Identify which cell holds the provided text, then report its (X, Y) central coordinate. 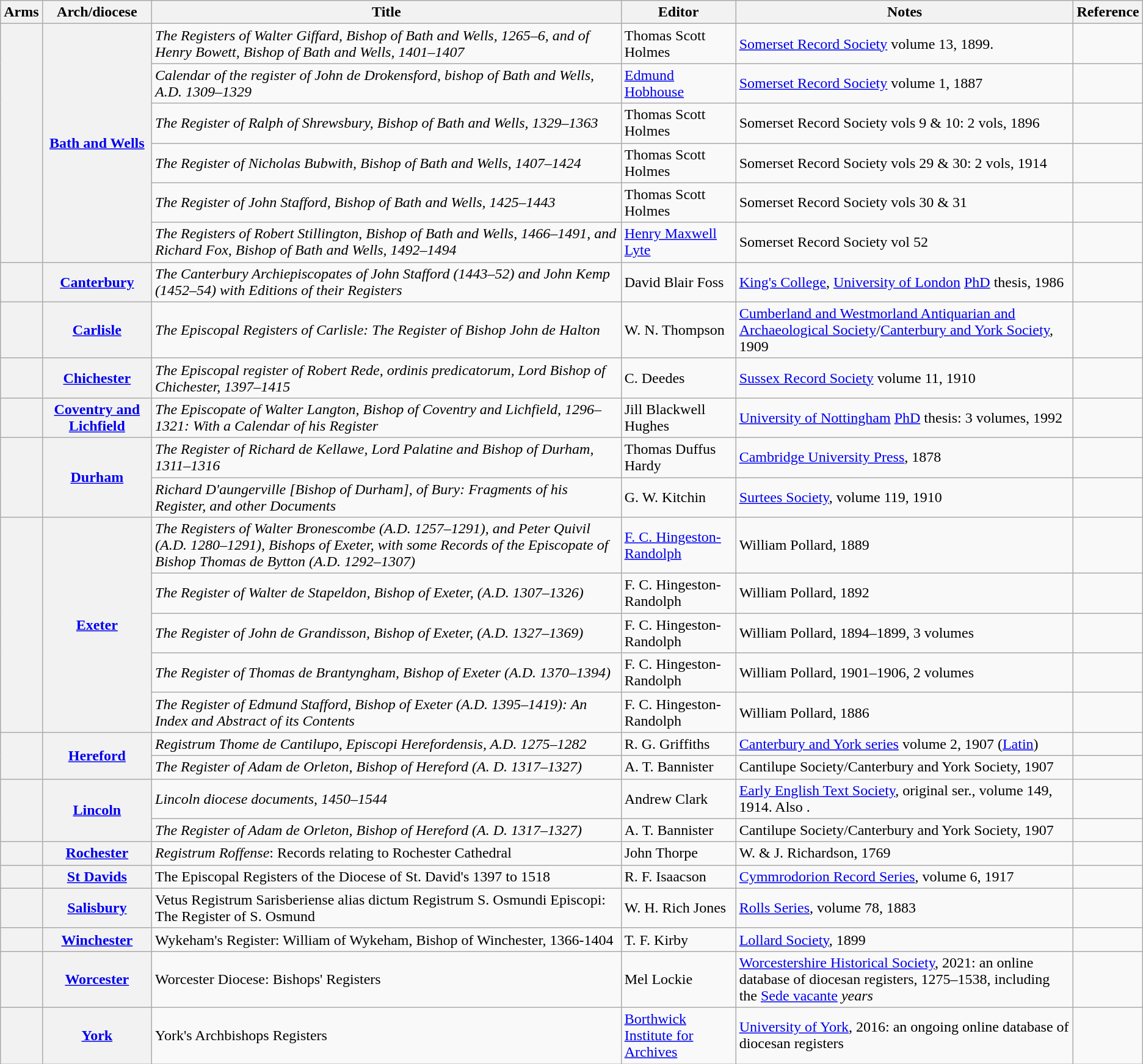
Bath and Wells (96, 143)
W. & J. Richardson, 1769 (905, 853)
Exeter (96, 625)
Cambridge University Press, 1878 (905, 457)
Sussex Record Society volume 11, 1910 (905, 377)
Title (387, 12)
Borthwick Institute for Archives (678, 1035)
Hereford (96, 756)
Registrum Thome de Cantilupo, Episcopi Herefordensis, A.D. 1275–1282 (387, 744)
Vetus Registrum Sarisberiense alias dictum Registrum S. Osmundi Episcopi: The Register of S. Osmund (387, 908)
John Thorpe (678, 853)
Coventry and Lichfield (96, 418)
Somerset Record Society vols 30 & 31 (905, 203)
C. Deedes (678, 377)
Editor (678, 12)
Carlisle (96, 330)
Worcester (96, 979)
Edmund Hobhouse (678, 83)
The Register of Ralph of Shrewsbury, Bishop of Bath and Wells, 1329–1363 (387, 123)
Early English Text Society, original ser., volume 149, 1914. Also . (905, 799)
Henry Maxwell Lyte (678, 242)
The Episcopate of Walter Langton, Bishop of Coventry and Lichfield, 1296–1321: With a Calendar of his Register (387, 418)
T. F. Kirby (678, 939)
The Register of John de Grandisson, Bishop of Exeter, (A.D. 1327–1369) (387, 633)
The Episcopal Registers of the Diocese of St. David's 1397 to 1518 (387, 876)
Winchester (96, 939)
Rolls Series, volume 78, 1883 (905, 908)
Chichester (96, 377)
Rochester (96, 853)
William Pollard, 1901–1906, 2 volumes (905, 673)
The Register of Nicholas Bubwith, Bishop of Bath and Wells, 1407–1424 (387, 162)
Notes (905, 12)
William Pollard, 1886 (905, 712)
Lincoln (96, 810)
W. H. Rich Jones (678, 908)
The Register of Thomas de Brantyngham, Bishop of Exeter (A.D. 1370–1394) (387, 673)
The Register of John Stafford, Bishop of Bath and Wells, 1425–1443 (387, 203)
Worcester Diocese: Bishops' Registers (387, 979)
Richard D'aungerville [Bishop of Durham], of Bury: Fragments of his Register, and other Documents (387, 497)
The Registers of Robert Stillington, Bishop of Bath and Wells, 1466–1491, and Richard Fox, Bishop of Bath and Wells, 1492–1494 (387, 242)
St Davids (96, 876)
The Episcopal Registers of Carlisle: The Register of Bishop John de Halton (387, 330)
King's College, University of London PhD thesis, 1986 (905, 282)
The Canterbury Archiepiscopates of John Stafford (1443–52) and John Kemp (1452–54) with Editions of their Registers (387, 282)
Somerset Record Society volume 1, 1887 (905, 83)
R. F. Isaacson (678, 876)
Cymmrodorion Record Series, volume 6, 1917 (905, 876)
Somerset Record Society volume 13, 1899. (905, 44)
Salisbury (96, 908)
Thomas Duffus Hardy (678, 457)
David Blair Foss (678, 282)
The Register of Edmund Stafford, Bishop of Exeter (A.D. 1395–1419): An Index and Abstract of its Contents (387, 712)
Somerset Record Society vols 29 & 30: 2 vols, 1914 (905, 162)
The Registers of Walter Giffard, Bishop of Bath and Wells, 1265–6, and of Henry Bowett, Bishop of Bath and Wells, 1401–1407 (387, 44)
Andrew Clark (678, 799)
Cumberland and Westmorland Antiquarian and Archaeological Society/Canterbury and York Society, 1909 (905, 330)
Surtees Society, volume 119, 1910 (905, 497)
G. W. Kitchin (678, 497)
Jill Blackwell Hughes (678, 418)
York's Archbishops Registers (387, 1035)
Arms (21, 12)
Wykeham's Register: William of Wykeham, Bishop of Winchester, 1366-1404 (387, 939)
Registrum Roffense: Records relating to Rochester Cathedral (387, 853)
Somerset Record Society vol 52 (905, 242)
Reference (1108, 12)
R. G. Griffiths (678, 744)
William Pollard, 1889 (905, 545)
Calendar of the register of John de Drokensford, bishop of Bath and Wells, A.D. 1309–1329 (387, 83)
York (96, 1035)
Arch/diocese (96, 12)
William Pollard, 1894–1899, 3 volumes (905, 633)
Mel Lockie (678, 979)
Canterbury (96, 282)
W. N. Thompson (678, 330)
Worcestershire Historical Society, 2021: an online database of diocesan registers, 1275–1538, including the Sede vacante years (905, 979)
Durham (96, 477)
University of Nottingham PhD thesis: 3 volumes, 1992 (905, 418)
The Episcopal register of Robert Rede, ordinis predicatorum, Lord Bishop of Chichester, 1397–1415 (387, 377)
The Register of Richard de Kellawe, Lord Palatine and Bishop of Durham, 1311–1316 (387, 457)
The Register of Walter de Stapeldon, Bishop of Exeter, (A.D. 1307–1326) (387, 594)
Lollard Society, 1899 (905, 939)
University of York, 2016: an ongoing online database of diocesan registers (905, 1035)
William Pollard, 1892 (905, 594)
Canterbury and York series volume 2, 1907 (Latin) (905, 744)
Lincoln diocese documents, 1450–1544 (387, 799)
Somerset Record Society vols 9 & 10: 2 vols, 1896 (905, 123)
